Determine the [x, y] coordinate at the center of the cell enclosing the given text.  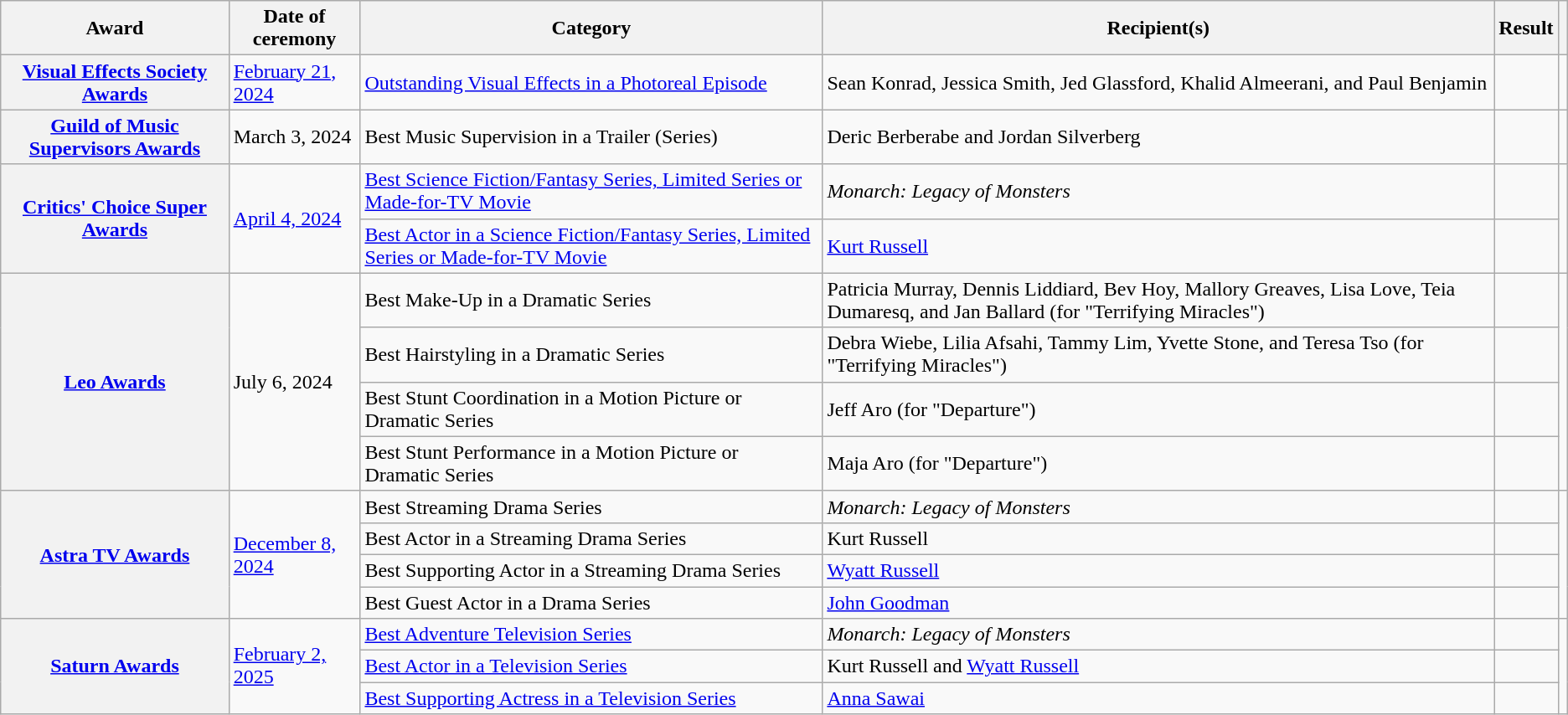
Best Actor in a Television Series [591, 666]
Outstanding Visual Effects in a Photoreal Episode [591, 82]
Best Supporting Actor in a Streaming Drama Series [591, 570]
Date of ceremony [295, 28]
Critics' Choice Super Awards [115, 219]
July 6, 2024 [295, 382]
Result [1526, 28]
Visual Effects Society Awards [115, 82]
Best Make-Up in a Dramatic Series [591, 300]
Wyatt Russell [1158, 570]
Best Streaming Drama Series [591, 507]
Best Science Fiction/Fantasy Series, Limited Series or Made-for-TV Movie [591, 191]
April 4, 2024 [295, 219]
Best Supporting Actress in a Television Series [591, 698]
Guild of Music Supervisors Awards [115, 137]
December 8, 2024 [295, 554]
Anna Sawai [1158, 698]
Leo Awards [115, 382]
Best Guest Actor in a Drama Series [591, 602]
March 3, 2024 [295, 137]
Maja Aro (for "Departure") [1158, 464]
Recipient(s) [1158, 28]
Best Adventure Television Series [591, 635]
Award [115, 28]
Debra Wiebe, Lilia Afsahi, Tammy Lim, Yvette Stone, and Teresa Tso (for "Terrifying Miracles") [1158, 355]
Category [591, 28]
Saturn Awards [115, 666]
John Goodman [1158, 602]
Astra TV Awards [115, 554]
Best Stunt Performance in a Motion Picture or Dramatic Series [591, 464]
Best Actor in a Science Fiction/Fantasy Series, Limited Series or Made-for-TV Movie [591, 246]
February 21, 2024 [295, 82]
Jeff Aro (for "Departure") [1158, 409]
February 2, 2025 [295, 666]
Sean Konrad, Jessica Smith, Jed Glassford, Khalid Almeerani, and Paul Benjamin [1158, 82]
Best Hairstyling in a Dramatic Series [591, 355]
Best Actor in a Streaming Drama Series [591, 538]
Patricia Murray, Dennis Liddiard, Bev Hoy, Mallory Greaves, Lisa Love, Teia Dumaresq, and Jan Ballard (for "Terrifying Miracles") [1158, 300]
Best Stunt Coordination in a Motion Picture or Dramatic Series [591, 409]
Best Music Supervision in a Trailer (Series) [591, 137]
Deric Berberabe and Jordan Silverberg [1158, 137]
Kurt Russell and Wyatt Russell [1158, 666]
